Locate the cell with the specified text and output its (x, y) center coordinate. 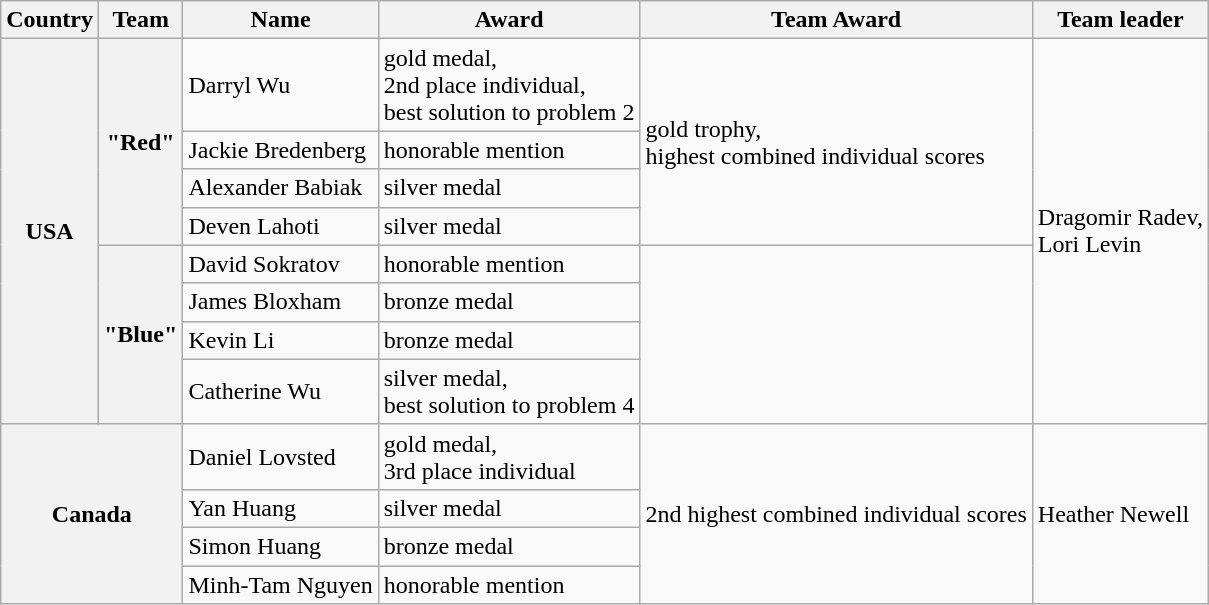
Alexander Babiak (280, 188)
Deven Lahoti (280, 226)
silver medal,best solution to problem 4 (509, 392)
gold medal,2nd place individual,best solution to problem 2 (509, 85)
"Red" (140, 142)
Name (280, 20)
Team Award (836, 20)
Yan Huang (280, 508)
gold medal,3rd place individual (509, 456)
"Blue" (140, 334)
Jackie Bredenberg (280, 150)
Darryl Wu (280, 85)
Kevin Li (280, 340)
David Sokratov (280, 264)
Award (509, 20)
Canada (92, 514)
Dragomir Radev,Lori Levin (1120, 232)
Country (50, 20)
Heather Newell (1120, 514)
Minh-Tam Nguyen (280, 585)
Team leader (1120, 20)
Daniel Lovsted (280, 456)
James Bloxham (280, 302)
gold trophy,highest combined individual scores (836, 142)
USA (50, 232)
Simon Huang (280, 546)
Team (140, 20)
Catherine Wu (280, 392)
2nd highest combined individual scores (836, 514)
